Identify which cell holds the provided text, then report its [X, Y] central coordinate. 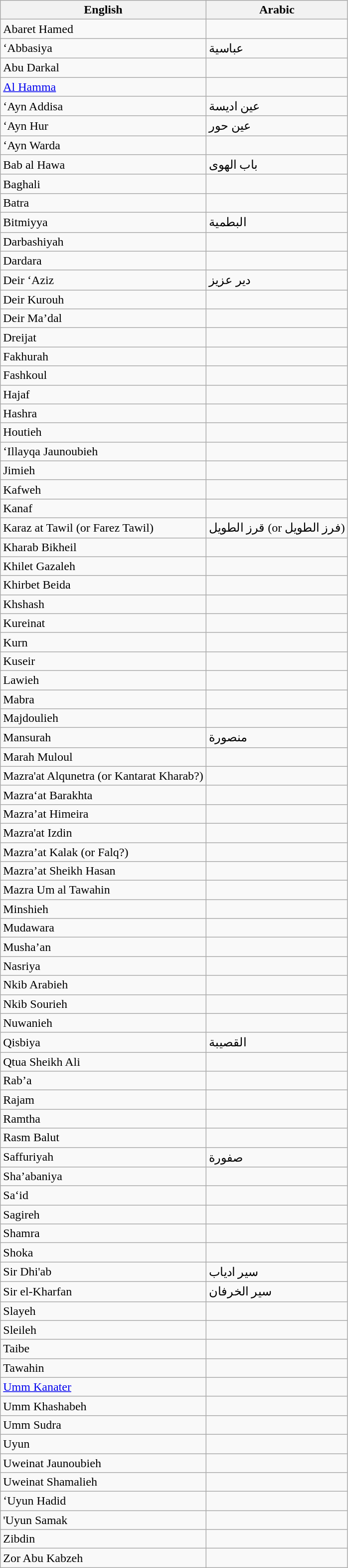
Abu Darkal [104, 67]
‘Illayqa Jaunoubieh [104, 451]
Hashra [104, 413]
Kanaf [104, 508]
Mansurah [104, 738]
Kharab Bikheil [104, 547]
Sha’abaniya [104, 1177]
English [104, 10]
Ramtha [104, 1119]
Uweinat Jaunoubieh [104, 1463]
Bitmiyya [104, 222]
Mazra'at Alqunetra (or Kantarat Kharab?) [104, 776]
Al Hamma [104, 86]
Houtieh [104, 432]
Mazra'at Izdin [104, 833]
‘Ayn Hur [104, 126]
Lawieh [104, 680]
Mazra Um al Tawahin [104, 890]
Umm Kanater [104, 1387]
ﻋﺒﺎﺳﻴﺔ [277, 48]
Tawahin [104, 1368]
Mudawara [104, 928]
دﻳﺮ ﻋﺰﻳﺰ [277, 280]
ﻋﻴﻦ ادﻳﺴﺔ [277, 106]
Mabra [104, 699]
Deir ‘Aziz [104, 280]
Darbashiyah [104, 242]
Uyun [104, 1444]
Khirbet Beida [104, 585]
Rasm Balut [104, 1138]
'Uyun Samak [104, 1520]
Bab al Hawa [104, 165]
Sagireh [104, 1215]
Khilet Gazaleh [104, 566]
‘Ayn Warda [104, 145]
Shamra [104, 1234]
اﻟﺒﻄﻤﻴﺔ [277, 222]
Zor Abu Kabzeh [104, 1558]
Nasriya [104, 966]
Mazra’at Himeira [104, 814]
ﺳﻴﺮ ادﻳﺎب [277, 1272]
Rajam [104, 1100]
Dardara [104, 261]
‘Ayn Addisa [104, 106]
‘Abbasiya [104, 48]
Nkib Sourieh [104, 1004]
اﻟﻘﺼﻴﺒﺔ [277, 1042]
Nuwanieh [104, 1023]
Baghali [104, 184]
ﺑﺎب اﻟﻬﻮى [277, 165]
Sleileh [104, 1330]
Jimieh [104, 470]
ﻋﻴﻦ ﺣﻮر [277, 126]
Mazra’at Sheikh Hasan [104, 871]
Sir el-Kharfan [104, 1291]
Deir Ma’dal [104, 318]
ﺻﻔﻮرة [277, 1157]
Saffuriyah [104, 1157]
Dreijat [104, 337]
Kureinat [104, 623]
Mazra’at Kalak (or Falq?) [104, 852]
Fakhurah [104, 356]
Kafweh [104, 489]
Deir Kurouh [104, 300]
Khshash [104, 604]
Umm Khashabeh [104, 1406]
Karaz at Tawil (or Farez Tawil) [104, 528]
Qisbiya [104, 1042]
Taibe [104, 1349]
Kurn [104, 642]
Batra [104, 203]
ﻣﻨﺼﻮرة [277, 738]
ﺳﻴﺮ اﻟﺨﺮﻓﺎن [277, 1291]
Mazra‘at Barakhta [104, 795]
Arabic [277, 10]
‘Uyun Hadid [104, 1501]
Hajaf [104, 394]
Sa‘id [104, 1196]
Shoka [104, 1253]
Qtua Sheikh Ali [104, 1062]
Rab’a [104, 1081]
Majdoulieh [104, 718]
Musha’an [104, 947]
Sir Dhi'ab [104, 1272]
Nkib Arabieh [104, 985]
Umm Sudra [104, 1425]
Uweinat Shamalieh [104, 1482]
Minshieh [104, 909]
ﻗﺮز اﻟﻄﻮﻳﻞ (or ﻓﺮز اﻟﻄﻮﻳﻞ) [277, 528]
Kuseir [104, 661]
Slayeh [104, 1311]
Fashkoul [104, 375]
Zibdin [104, 1539]
Abaret Hamed [104, 29]
Marah Muloul [104, 757]
